Capture the cell that displays the provided text and extract its (X, Y) central coordinate. 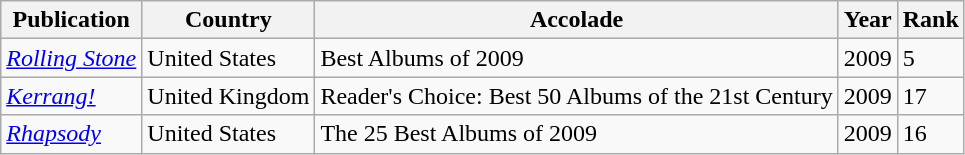
Best Albums of 2009 (576, 58)
17 (930, 96)
Publication (72, 20)
Rank (930, 20)
Country (228, 20)
The 25 Best Albums of 2009 (576, 134)
16 (930, 134)
Rolling Stone (72, 58)
Kerrang! (72, 96)
5 (930, 58)
Reader's Choice: Best 50 Albums of the 21st Century (576, 96)
Rhapsody (72, 134)
Year (868, 20)
Accolade (576, 20)
United Kingdom (228, 96)
